Determine the (X, Y) coordinate at the center of the cell enclosing the given text.  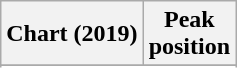
Peakposition (189, 34)
Chart (2019) (72, 34)
